Detect which cell encompasses the target text, then output its (X, Y) center coordinate. 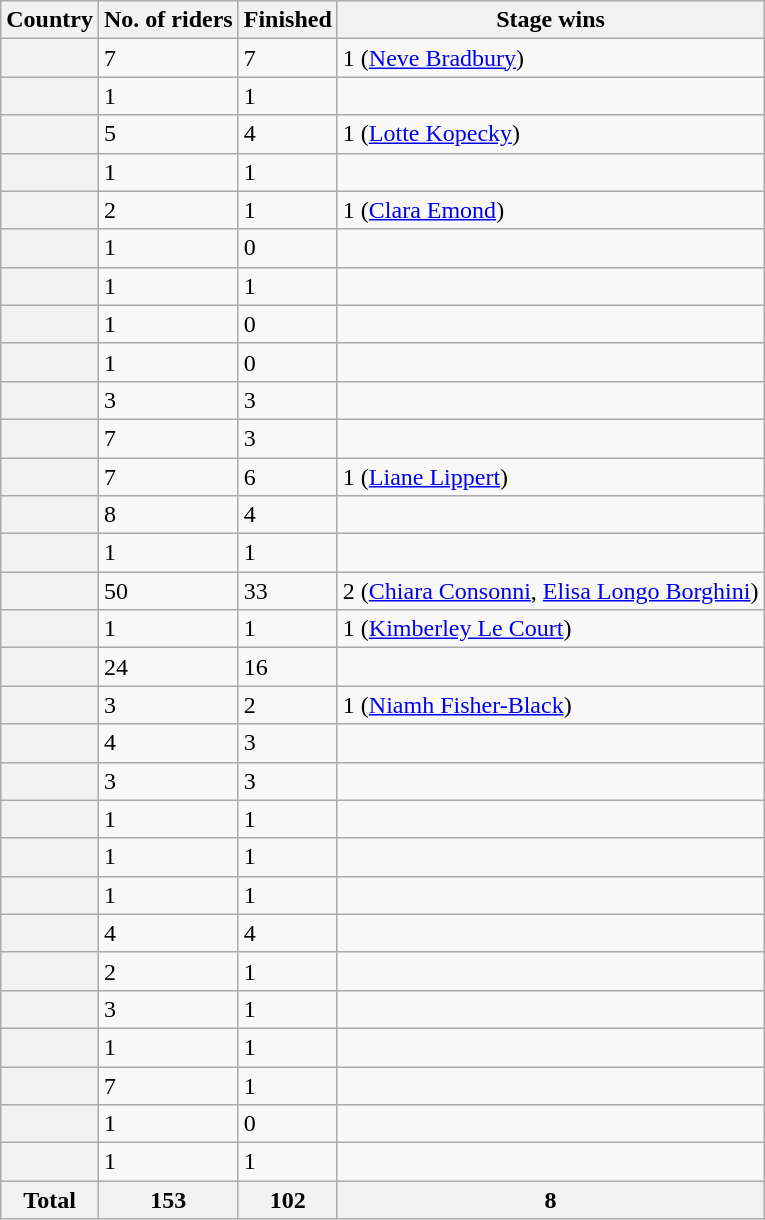
1 (Niamh Fisher-Black) (550, 705)
1 (Clara Emond) (550, 210)
Stage wins (550, 20)
1 (Kimberley Le Court) (550, 629)
16 (288, 667)
1 (Neve Bradbury) (550, 58)
1 (Lotte Kopecky) (550, 134)
Finished (288, 20)
No. of riders (168, 20)
50 (168, 591)
33 (288, 591)
24 (168, 667)
Total (50, 1200)
Country (50, 20)
1 (Liane Lippert) (550, 477)
102 (288, 1200)
2 (Chiara Consonni, Elisa Longo Borghini) (550, 591)
5 (168, 134)
6 (288, 477)
153 (168, 1200)
